Output the [X, Y] coordinate of the center of the cell containing the given text.  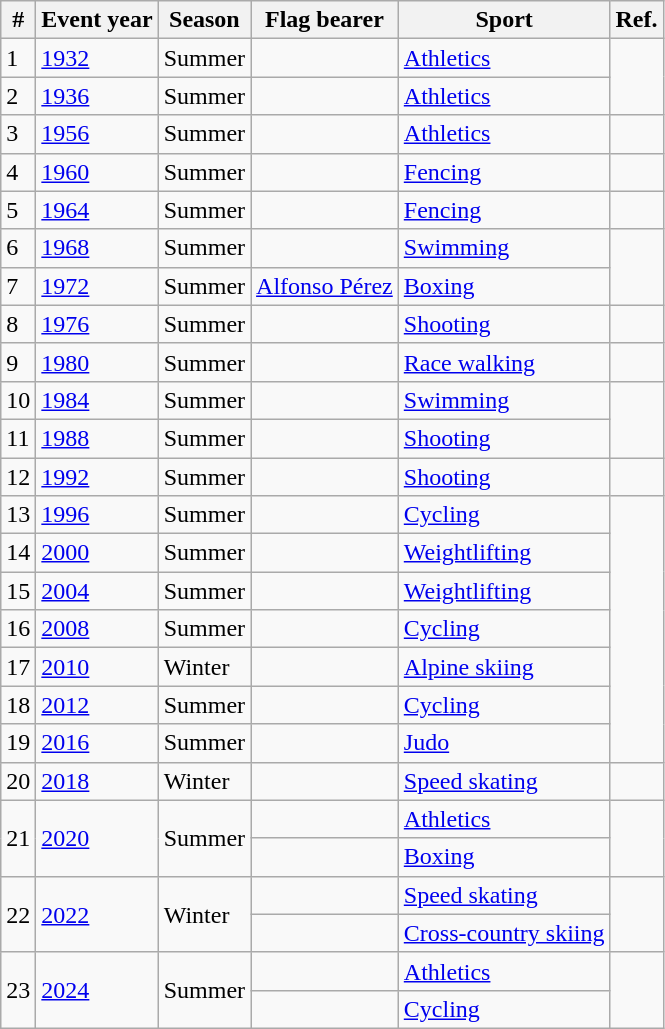
8 [18, 324]
21 [18, 838]
Ref. [636, 20]
1996 [97, 515]
9 [18, 362]
2 [18, 96]
22 [18, 914]
1956 [97, 134]
Flag bearer [325, 20]
Race walking [504, 362]
13 [18, 515]
Alpine skiing [504, 667]
2020 [97, 838]
5 [18, 210]
1984 [97, 400]
1964 [97, 210]
2004 [97, 591]
2018 [97, 781]
Season [204, 20]
18 [18, 705]
1992 [97, 477]
7 [18, 286]
1972 [97, 286]
Event year [97, 20]
1960 [97, 172]
1980 [97, 362]
17 [18, 667]
14 [18, 553]
3 [18, 134]
1968 [97, 248]
23 [18, 990]
19 [18, 743]
15 [18, 591]
Judo [504, 743]
Sport [504, 20]
2016 [97, 743]
Alfonso Pérez [325, 286]
2024 [97, 990]
20 [18, 781]
10 [18, 400]
4 [18, 172]
1988 [97, 438]
1 [18, 58]
Cross-country skiing [504, 933]
2022 [97, 914]
2012 [97, 705]
2008 [97, 629]
2000 [97, 553]
2010 [97, 667]
6 [18, 248]
11 [18, 438]
1932 [97, 58]
1936 [97, 96]
1976 [97, 324]
# [18, 20]
12 [18, 477]
16 [18, 629]
